Locate the cell with the specified text and output its [X, Y] center coordinate. 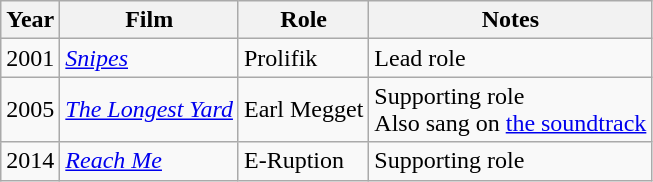
Supporting role [510, 161]
2001 [30, 58]
Role [303, 20]
E-Ruption [303, 161]
The Longest Yard [150, 110]
Earl Megget [303, 110]
Supporting roleAlso sang on the soundtrack [510, 110]
Reach Me [150, 161]
2014 [30, 161]
Film [150, 20]
Prolifik [303, 58]
Year [30, 20]
Notes [510, 20]
2005 [30, 110]
Lead role [510, 58]
Snipes [150, 58]
